For the text-containing cell, return its midpoint in [X, Y] coordinate format. 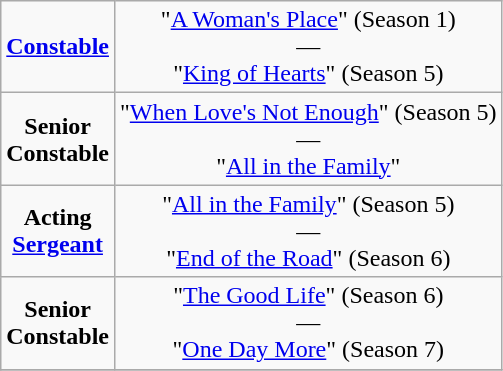
"All in the Family" (Season 5) — "End of the Road" (Season 6) [308, 231]
"When Love's Not Enough" (Season 5)— "All in the Family" [308, 139]
"A Woman's Place" (Season 1) — "King of Hearts" (Season 5) [308, 47]
ActingSergeant [58, 231]
Constable [58, 47]
"The Good Life" (Season 6) — "One Day More" (Season 7) [308, 323]
